Capture the cell that displays the provided text and extract its (x, y) central coordinate. 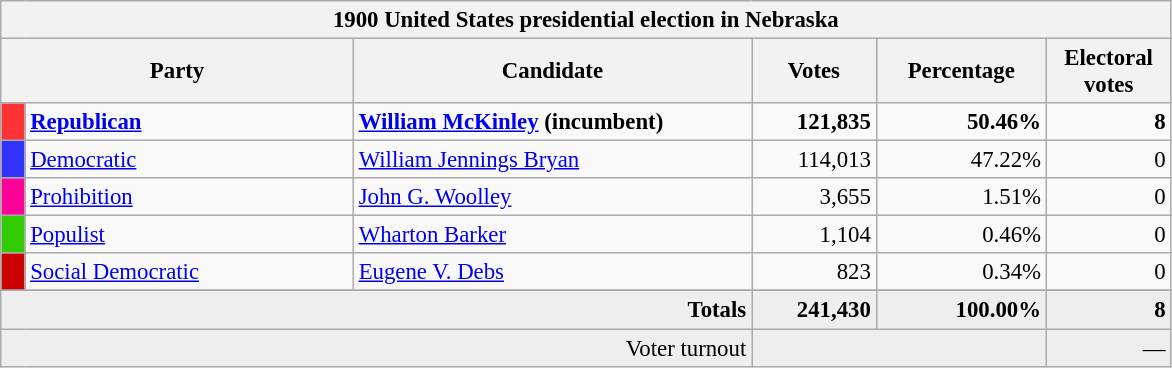
241,430 (814, 310)
Populist (189, 235)
121,835 (814, 122)
0.34% (961, 273)
Party (178, 72)
Wharton Barker (552, 235)
Eugene V. Debs (552, 273)
Percentage (961, 72)
3,655 (814, 197)
Voter turnout (376, 348)
Prohibition (189, 197)
Democratic (189, 160)
John G. Woolley (552, 197)
0.46% (961, 235)
1900 United States presidential election in Nebraska (586, 20)
William Jennings Bryan (552, 160)
Republican (189, 122)
— (1108, 348)
Votes (814, 72)
Electoral votes (1108, 72)
1.51% (961, 197)
Totals (376, 310)
47.22% (961, 160)
Candidate (552, 72)
100.00% (961, 310)
823 (814, 273)
114,013 (814, 160)
50.46% (961, 122)
Social Democratic (189, 273)
William McKinley (incumbent) (552, 122)
1,104 (814, 235)
